For the text-containing cell, return its midpoint in (X, Y) coordinate format. 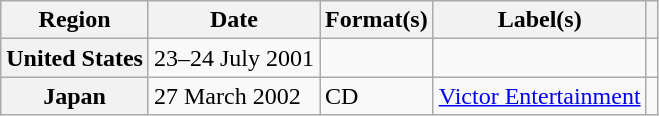
Victor Entertainment (540, 96)
Date (234, 20)
Label(s) (540, 20)
United States (75, 58)
27 March 2002 (234, 96)
CD (377, 96)
Japan (75, 96)
23–24 July 2001 (234, 58)
Region (75, 20)
Format(s) (377, 20)
